From the cell containing the given text, extract its center point as (x, y) coordinate. 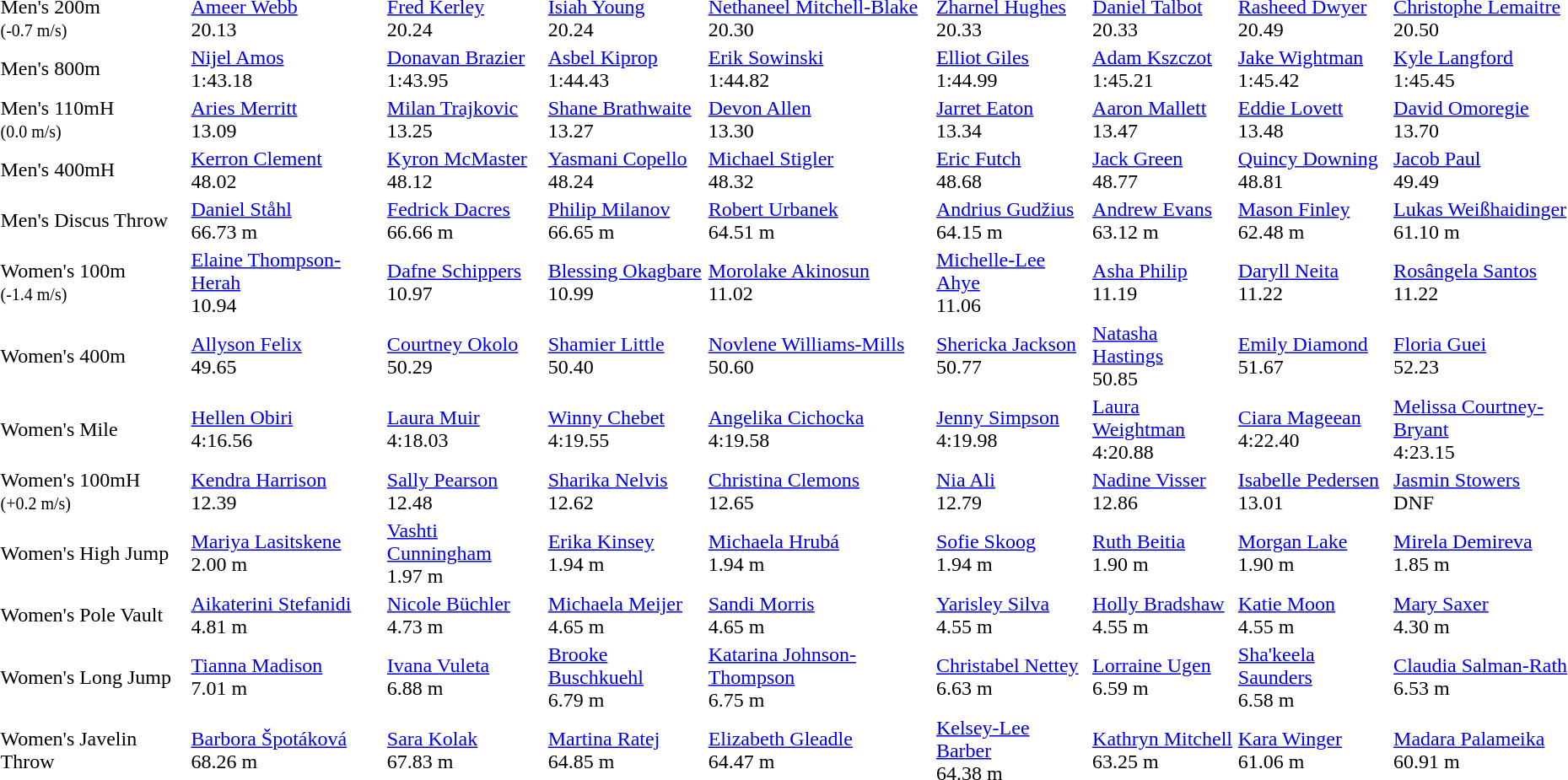
Jake Wightman 1:45.42 (1312, 69)
Holly Bradshaw 4.55 m (1163, 616)
Kerron Clement 48.02 (287, 170)
Shamier Little 50.40 (626, 356)
Philip Milanov 66.65 m (626, 221)
Asbel Kiprop 1:44.43 (626, 69)
Eddie Lovett 13.48 (1312, 120)
Jarret Eaton 13.34 (1011, 120)
Devon Allen 13.30 (820, 120)
Tianna Madison 7.01 m (287, 677)
Ciara Mageean 4:22.40 (1312, 429)
Allyson Felix 49.65 (287, 356)
Morgan Lake 1.90 m (1312, 553)
Aikaterini Stefanidi 4.81 m (287, 616)
Asha Philip 11.19 (1163, 282)
Brooke Buschkuehl 6.79 m (626, 677)
Michaela Hrubá 1.94 m (820, 553)
Blessing Okagbare 10.99 (626, 282)
Elaine Thompson-Herah 10.94 (287, 282)
Katie Moon 4.55 m (1312, 616)
Dafne Schippers 10.97 (465, 282)
Christina Clemons 12.65 (820, 491)
Daniel Ståhl 66.73 m (287, 221)
Daryll Neita 11.22 (1312, 282)
Ruth Beitia 1.90 m (1163, 553)
Fedrick Dacres 66.66 m (465, 221)
Milan Trajkovic 13.25 (465, 120)
Morolake Akinosun 11.02 (820, 282)
Hellen Obiri 4:16.56 (287, 429)
Kyron McMaster 48.12 (465, 170)
Michael Stigler 48.32 (820, 170)
Andrew Evans 63.12 m (1163, 221)
Erik Sowinski 1:44.82 (820, 69)
Katarina Johnson-Thompson 6.75 m (820, 677)
Nijel Amos 1:43.18 (287, 69)
Jack Green 48.77 (1163, 170)
Jenny Simpson 4:19.98 (1011, 429)
Michaela Meijer 4.65 m (626, 616)
Aries Merritt 13.09 (287, 120)
Robert Urbanek 64.51 m (820, 221)
Angelika Cichocka 4:19.58 (820, 429)
Ivana Vuleta 6.88 m (465, 677)
Vashti Cunningham 1.97 m (465, 553)
Winny Chebet 4:19.55 (626, 429)
Sharika Nelvis 12.62 (626, 491)
Emily Diamond 51.67 (1312, 356)
Sofie Skoog 1.94 m (1011, 553)
Shericka Jackson 50.77 (1011, 356)
Novlene Williams-Mills 50.60 (820, 356)
Nicole Büchler 4.73 m (465, 616)
Laura Muir 4:18.03 (465, 429)
Sandi Morris 4.65 m (820, 616)
Adam Kszczot 1:45.21 (1163, 69)
Christabel Nettey 6.63 m (1011, 677)
Nia Ali 12.79 (1011, 491)
Andrius Gudžius 64.15 m (1011, 221)
Mason Finley 62.48 m (1312, 221)
Yasmani Copello 48.24 (626, 170)
Shane Brathwaite 13.27 (626, 120)
Natasha Hastings 50.85 (1163, 356)
Lorraine Ugen 6.59 m (1163, 677)
Elliot Giles 1:44.99 (1011, 69)
Sha'keela Saunders 6.58 m (1312, 677)
Quincy Downing 48.81 (1312, 170)
Kendra Harrison 12.39 (287, 491)
Michelle-Lee Ahye 11.06 (1011, 282)
Isabelle Pedersen 13.01 (1312, 491)
Erika Kinsey 1.94 m (626, 553)
Eric Futch 48.68 (1011, 170)
Nadine Visser 12.86 (1163, 491)
Donavan Brazier 1:43.95 (465, 69)
Mariya Lasitskene 2.00 m (287, 553)
Aaron Mallett 13.47 (1163, 120)
Laura Weightman 4:20.88 (1163, 429)
Yarisley Silva 4.55 m (1011, 616)
Courtney Okolo 50.29 (465, 356)
Sally Pearson 12.48 (465, 491)
